Locate the cell with the specified text and output its (X, Y) center coordinate. 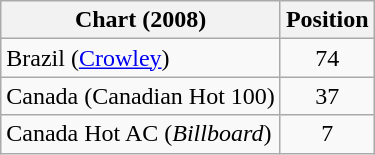
Brazil (Crowley) (141, 58)
37 (327, 96)
Canada (Canadian Hot 100) (141, 96)
7 (327, 134)
Chart (2008) (141, 20)
Canada Hot AC (Billboard) (141, 134)
Position (327, 20)
74 (327, 58)
